Scan for the cell matching the given text and deliver its [x, y] coordinate at center. 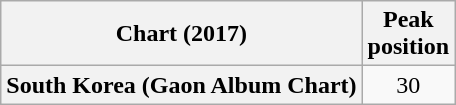
30 [408, 85]
Peakposition [408, 34]
Chart (2017) [182, 34]
South Korea (Gaon Album Chart) [182, 85]
